For the text-containing cell, return its midpoint in (x, y) coordinate format. 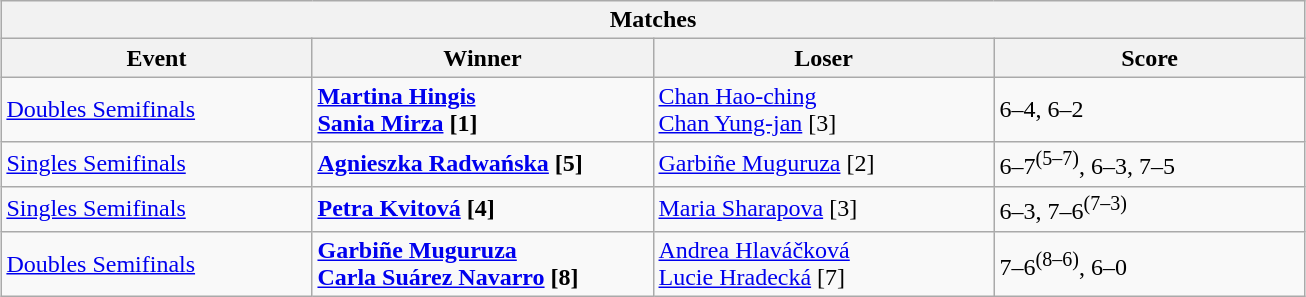
6–3, 7–6(7–3) (1150, 208)
Matches (653, 20)
6–7(5–7), 6–3, 7–5 (1150, 164)
Maria Sharapova [3] (824, 208)
Garbiñe Muguruza Carla Suárez Navarro [8] (482, 264)
Score (1150, 58)
Andrea Hlaváčková Lucie Hradecká [7] (824, 264)
7–6(8–6), 6–0 (1150, 264)
Loser (824, 58)
Agnieszka Radwańska [5] (482, 164)
Event (156, 58)
Petra Kvitová [4] (482, 208)
Martina Hingis Sania Mirza [1] (482, 110)
Chan Hao-ching Chan Yung-jan [3] (824, 110)
Winner (482, 58)
6–4, 6–2 (1150, 110)
Garbiñe Muguruza [2] (824, 164)
